Find where the given text appears and provide that cell's center as [x, y] coordinate. 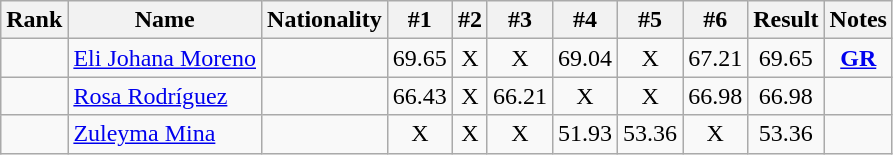
Rank [34, 20]
Zuleyma Mina [165, 134]
Eli Johana Moreno [165, 58]
69.04 [584, 58]
GR [858, 58]
Result [786, 20]
Name [165, 20]
#4 [584, 20]
Notes [858, 20]
Nationality [325, 20]
#5 [650, 20]
67.21 [716, 58]
#1 [420, 20]
66.21 [520, 96]
Rosa Rodríguez [165, 96]
#3 [520, 20]
51.93 [584, 134]
#6 [716, 20]
66.43 [420, 96]
#2 [470, 20]
